Capture the cell that displays the provided text and extract its (x, y) central coordinate. 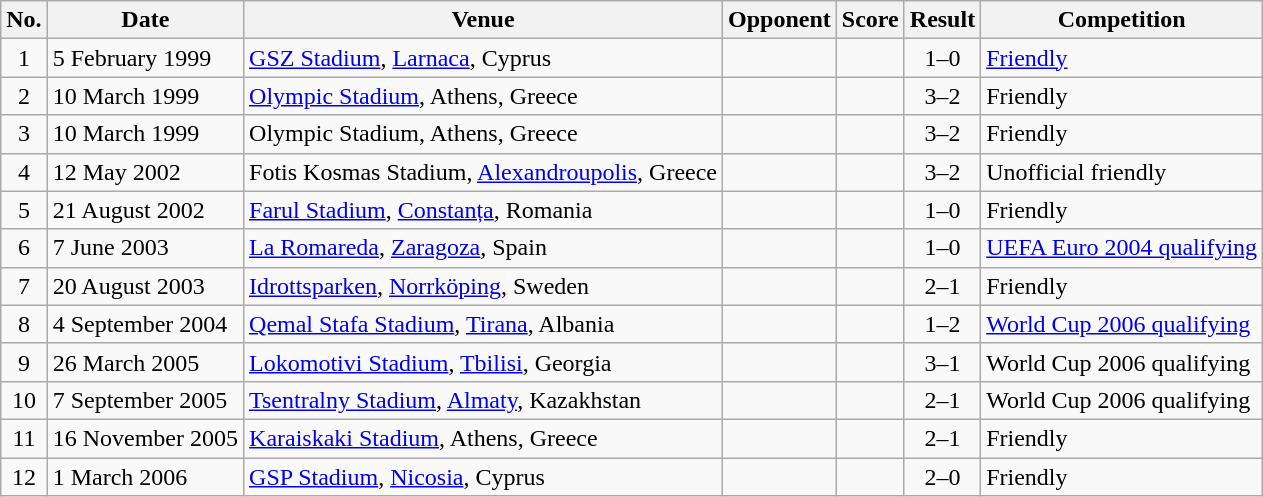
7 June 2003 (145, 248)
Tsentralny Stadium, Almaty, Kazakhstan (484, 400)
11 (24, 438)
21 August 2002 (145, 210)
6 (24, 248)
5 February 1999 (145, 58)
26 March 2005 (145, 362)
La Romareda, Zaragoza, Spain (484, 248)
Opponent (780, 20)
7 September 2005 (145, 400)
1–2 (942, 324)
2–0 (942, 477)
4 (24, 172)
UEFA Euro 2004 qualifying (1122, 248)
Idrottsparken, Norrköping, Sweden (484, 286)
Lokomotivi Stadium, Tbilisi, Georgia (484, 362)
Date (145, 20)
20 August 2003 (145, 286)
12 May 2002 (145, 172)
GSZ Stadium, Larnaca, Cyprus (484, 58)
16 November 2005 (145, 438)
7 (24, 286)
1 March 2006 (145, 477)
Farul Stadium, Constanța, Romania (484, 210)
GSP Stadium, Nicosia, Cyprus (484, 477)
3–1 (942, 362)
No. (24, 20)
Fotis Kosmas Stadium, Alexandroupolis, Greece (484, 172)
1 (24, 58)
12 (24, 477)
Qemal Stafa Stadium, Tirana, Albania (484, 324)
Competition (1122, 20)
Unofficial friendly (1122, 172)
8 (24, 324)
Karaiskaki Stadium, Athens, Greece (484, 438)
2 (24, 96)
Score (870, 20)
3 (24, 134)
10 (24, 400)
5 (24, 210)
Venue (484, 20)
9 (24, 362)
Result (942, 20)
4 September 2004 (145, 324)
